Detect which cell encompasses the target text, then output its [X, Y] center coordinate. 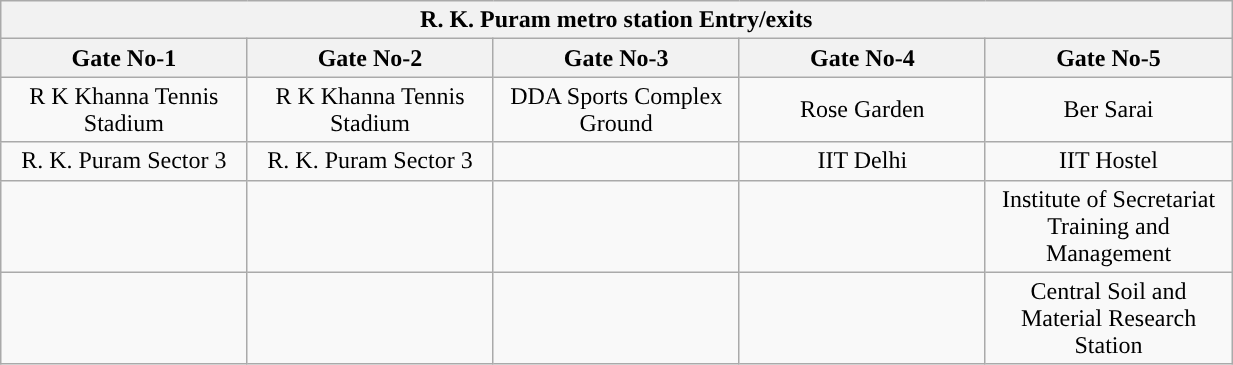
Gate No-5 [1108, 58]
Gate No-2 [370, 58]
IIT Hostel [1108, 161]
Gate No-3 [616, 58]
R. K. Puram metro station Entry/exits [616, 20]
Central Soil and Material Research Station [1108, 318]
Ber Sarai [1108, 110]
Institute of Secretariat Training and Management [1108, 226]
Gate No-1 [124, 58]
DDA Sports Complex Ground [616, 110]
Gate No-4 [862, 58]
Rose Garden [862, 110]
IIT Delhi [862, 161]
